Determine the [x, y] coordinate at the center of the cell enclosing the given text.  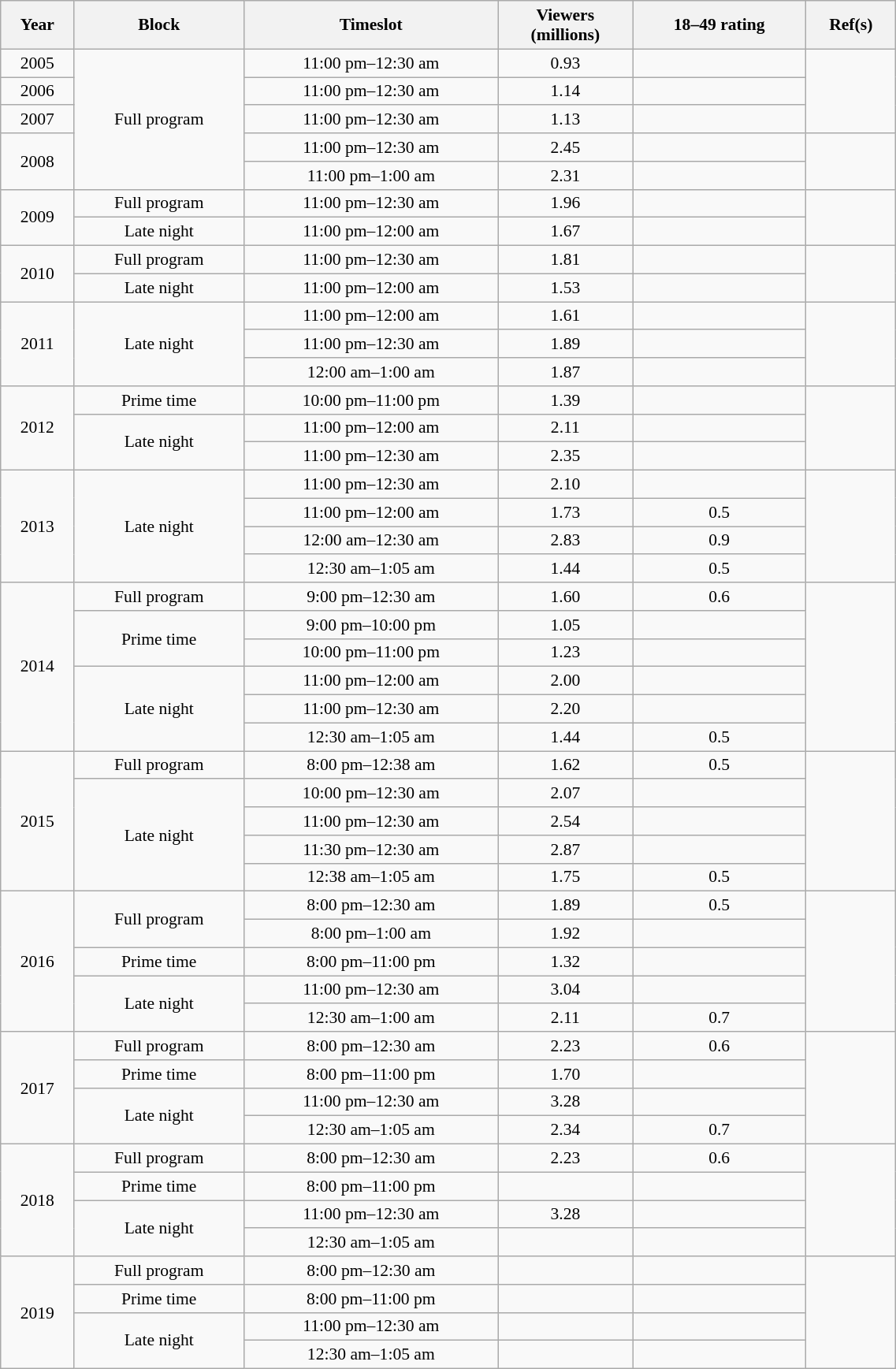
2.07 [566, 794]
12:30 am–1:00 am [371, 1018]
3.04 [566, 990]
Block [159, 25]
12:00 am–1:00 am [371, 372]
1.23 [566, 653]
18–49 rating [719, 25]
1.62 [566, 765]
1.53 [566, 288]
10:00 pm–12:30 am [371, 794]
2.20 [566, 709]
1.92 [566, 934]
1.75 [566, 877]
2.00 [566, 681]
11:30 pm–12:30 am [371, 850]
1.32 [566, 962]
12:38 am–1:05 am [371, 877]
8:00 pm–12:38 am [371, 765]
1.60 [566, 597]
2.35 [566, 456]
2.10 [566, 485]
1.96 [566, 203]
11:00 pm–1:00 am [371, 176]
2007 [38, 120]
2005 [38, 63]
1.73 [566, 512]
1.05 [566, 625]
1.14 [566, 91]
1.61 [566, 316]
2008 [38, 161]
2012 [38, 429]
2016 [38, 962]
Viewers (millions) [566, 25]
2013 [38, 526]
1.13 [566, 120]
Timeslot [371, 25]
2019 [38, 1312]
2015 [38, 821]
12:00 am–12:30 am [371, 541]
9:00 pm–10:00 pm [371, 625]
2009 [38, 218]
0.9 [719, 541]
2.34 [566, 1130]
2.83 [566, 541]
Ref(s) [851, 25]
1.67 [566, 232]
1.70 [566, 1074]
2.45 [566, 147]
2011 [38, 344]
2.87 [566, 850]
2010 [38, 274]
Year [38, 25]
8:00 pm–1:00 am [371, 934]
1.39 [566, 400]
2.54 [566, 821]
1.87 [566, 372]
2006 [38, 91]
2017 [38, 1088]
9:00 pm–12:30 am [371, 597]
2018 [38, 1200]
0.93 [566, 63]
1.81 [566, 260]
2.31 [566, 176]
2014 [38, 667]
